Pinpoint the cell where the given text exists, returning its (x, y) midpoint coordinate. 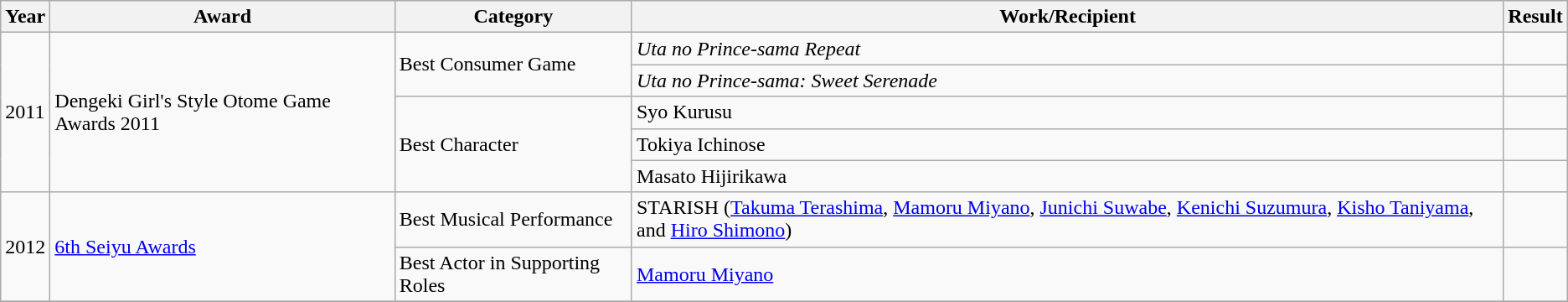
Award (223, 17)
Masato Hijirikawa (1067, 176)
Uta no Prince-sama: Sweet Serenade (1067, 81)
Result (1535, 17)
Tokiya Ichinose (1067, 144)
Best Musical Performance (513, 220)
Year (25, 17)
2012 (25, 247)
2011 (25, 112)
Mamoru Miyano (1067, 273)
6th Seiyu Awards (223, 247)
Best Actor in Supporting Roles (513, 273)
Best Character (513, 144)
Syo Kurusu (1067, 112)
Dengeki Girl's Style Otome Game Awards 2011 (223, 112)
STARISH (Takuma Terashima, Mamoru Miyano, Junichi Suwabe, Kenichi Suzumura, Kisho Taniyama, and Hiro Shimono) (1067, 220)
Category (513, 17)
Work/Recipient (1067, 17)
Uta no Prince-sama Repeat (1067, 49)
Best Consumer Game (513, 65)
